Locate the cell with the specified text and output its (X, Y) center coordinate. 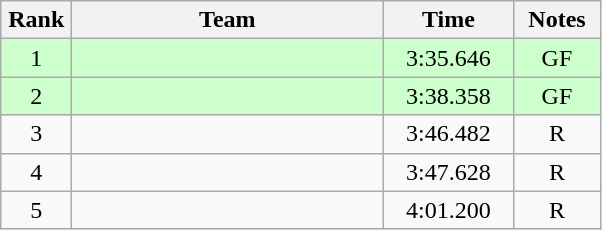
3 (36, 134)
3:46.482 (448, 134)
4 (36, 172)
3:35.646 (448, 58)
2 (36, 96)
1 (36, 58)
Time (448, 20)
Rank (36, 20)
5 (36, 210)
4:01.200 (448, 210)
Team (228, 20)
3:47.628 (448, 172)
Notes (557, 20)
3:38.358 (448, 96)
